Detect which cell encompasses the target text, then output its (x, y) center coordinate. 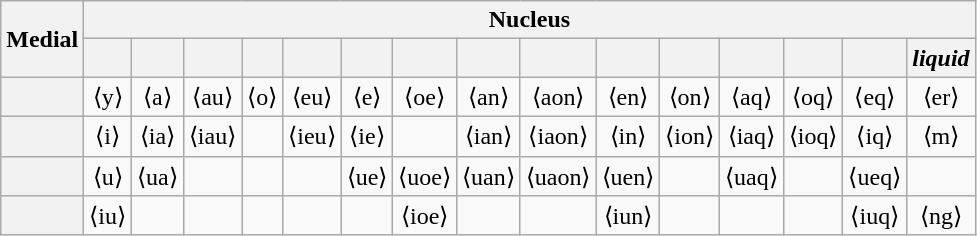
⟨uen⟩ (628, 176)
⟨i⟩ (108, 136)
⟨a⟩ (158, 97)
⟨iau⟩ (212, 136)
⟨iaon⟩ (558, 136)
⟨o⟩ (262, 97)
⟨oe⟩ (425, 97)
⟨uoe⟩ (425, 176)
⟨ia⟩ (158, 136)
⟨ieu⟩ (312, 136)
liquid (941, 58)
⟨an⟩ (489, 97)
⟨on⟩ (690, 97)
⟨au⟩ (212, 97)
⟨aon⟩ (558, 97)
⟨eq⟩ (875, 97)
⟨ioe⟩ (425, 216)
⟨m⟩ (941, 136)
⟨en⟩ (628, 97)
⟨iun⟩ (628, 216)
⟨er⟩ (941, 97)
⟨iaq⟩ (751, 136)
⟨ion⟩ (690, 136)
⟨ueq⟩ (875, 176)
⟨ian⟩ (489, 136)
⟨iu⟩ (108, 216)
⟨iuq⟩ (875, 216)
⟨in⟩ (628, 136)
⟨iq⟩ (875, 136)
Nucleus (530, 20)
⟨oq⟩ (813, 97)
⟨aq⟩ (751, 97)
⟨ua⟩ (158, 176)
⟨ioq⟩ (813, 136)
⟨ie⟩ (367, 136)
⟨uan⟩ (489, 176)
⟨ng⟩ (941, 216)
⟨e⟩ (367, 97)
⟨uaq⟩ (751, 176)
⟨y⟩ (108, 97)
Medial (42, 39)
⟨ue⟩ (367, 176)
⟨uaon⟩ (558, 176)
⟨eu⟩ (312, 97)
⟨u⟩ (108, 176)
